Detect which cell encompasses the target text, then output its [X, Y] center coordinate. 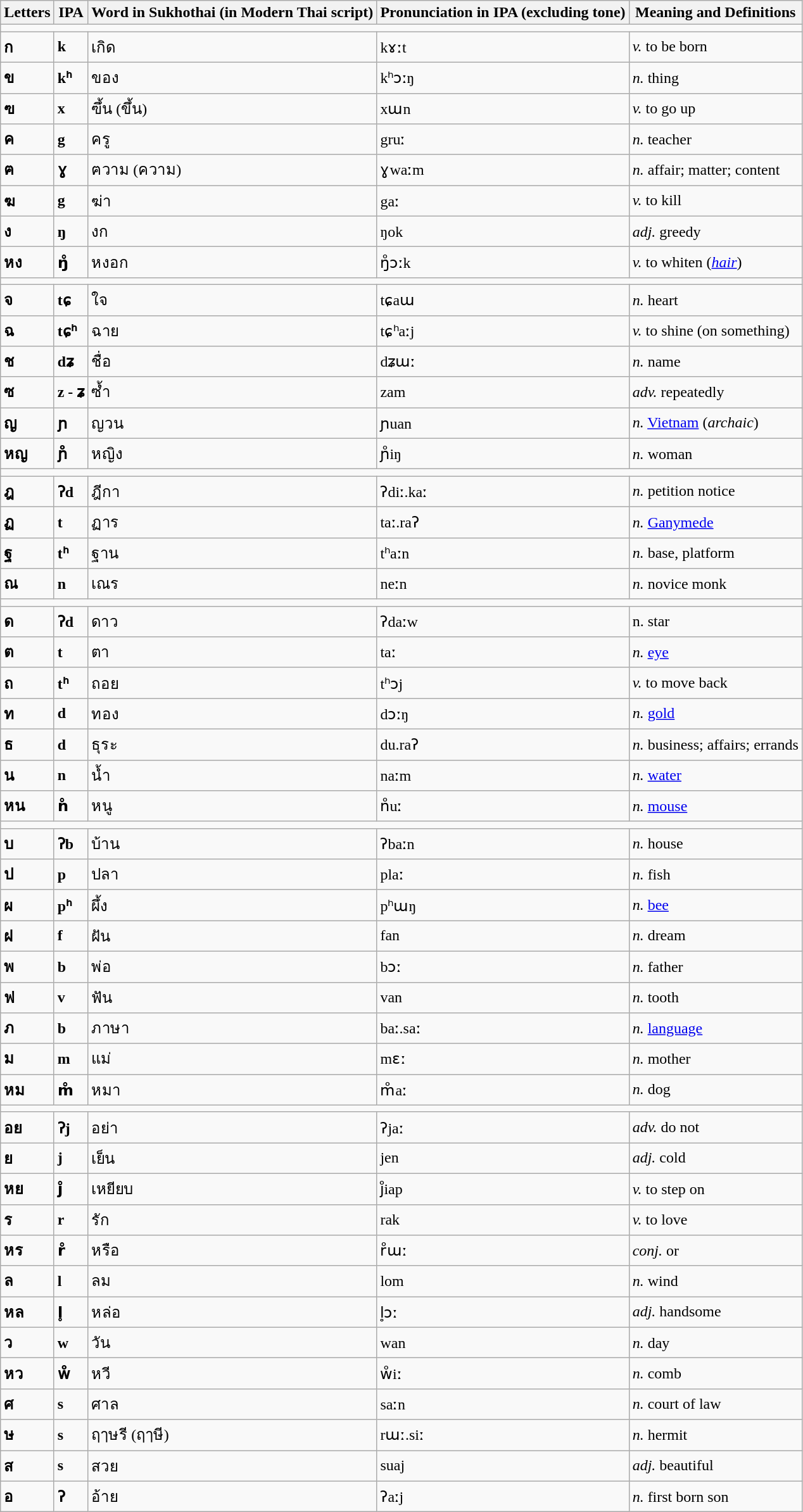
gruː [503, 139]
v. to be born [716, 47]
ซ้ำ [232, 393]
ม [27, 1059]
tʰaːn [503, 553]
j̊iap [503, 1189]
ซ [27, 393]
suaj [503, 1465]
tɕaɯ [503, 300]
ẘiː [503, 1374]
ญ [27, 423]
หล [27, 1312]
n. water [716, 775]
n. tooth [716, 998]
ŋ [71, 232]
ทอง [232, 714]
mɛː [503, 1059]
ʔb [71, 843]
n. first born son [716, 1497]
ส [27, 1465]
naːm [503, 775]
kɤːt [503, 47]
xɯn [503, 109]
หง [27, 262]
IPA [71, 13]
lom [503, 1282]
zam [503, 393]
ฅวาม (ความ) [232, 170]
v. to kill [716, 201]
อย [27, 1127]
n̊ [71, 807]
ฝ [27, 936]
วัน [232, 1342]
v. to shine (on something) [716, 331]
n. dream [716, 936]
n. bee [716, 905]
ŋ̊ɔːk [503, 262]
n. Ganymede [716, 522]
jen [503, 1159]
ʔdiː.kaː [503, 491]
ภ [27, 1028]
ท [27, 714]
ฏ [27, 522]
n. star [716, 622]
ʔj [71, 1127]
ตา [232, 652]
หม [27, 1090]
kʰɔːŋ [503, 77]
หญ [27, 453]
n. base, platform [716, 553]
เหยียบ [232, 1189]
ล [27, 1282]
ฟ [27, 998]
หนู [232, 807]
r̊ [71, 1251]
ฅ [27, 170]
ʔdaːw [503, 622]
n. affair; matter; content [716, 170]
ชื่อ [232, 362]
ɲ̊iŋ [503, 453]
ภาษา [232, 1028]
แม่ [232, 1059]
ฐ [27, 553]
m [71, 1059]
ẘ [71, 1374]
van [503, 998]
ร [27, 1219]
baː.saː [503, 1028]
หงอก [232, 262]
หรือ [232, 1251]
หมา [232, 1090]
n. business; affairs; errands [716, 745]
n. mouse [716, 807]
kʰ [71, 77]
n. language [716, 1028]
n. hermit [716, 1435]
Meaning and Definitions [716, 13]
พ [27, 966]
ฆ่า [232, 201]
adj. handsome [716, 1312]
ผึ้ง [232, 905]
ใจ [232, 300]
n. woman [716, 453]
Word in Sukhothai (in Modern Thai script) [232, 13]
ถอย [232, 683]
ʔaːj [503, 1497]
ถ [27, 683]
ฆ [27, 201]
ช [27, 362]
r [71, 1219]
ข [27, 77]
ดาว [232, 622]
l̥ɔː [503, 1312]
j̊ [71, 1189]
น [27, 775]
บ้าน [232, 843]
ณ [27, 584]
อ้าย [232, 1497]
จ [27, 300]
ป [27, 875]
หวี [232, 1374]
n. dog [716, 1090]
dɔːŋ [503, 714]
n. court of law [716, 1404]
ɲuan [503, 423]
n. teacher [716, 139]
tʰɔj [503, 683]
rak [503, 1219]
n. day [716, 1342]
ʔ [71, 1497]
ɲ [71, 423]
ต [27, 652]
ว [27, 1342]
tɕʰaːj [503, 331]
ɣ [71, 170]
r̊ɯː [503, 1251]
ฉ [27, 331]
p [71, 875]
pʰ [71, 905]
หญิง [232, 453]
งก [232, 232]
รัก [232, 1219]
ก [27, 47]
l̥ [71, 1312]
adj. cold [716, 1159]
k [71, 47]
dʑɯː [503, 362]
dʑ [71, 362]
m̊aː [503, 1090]
ค [27, 139]
Letters [27, 13]
fan [503, 936]
wan [503, 1342]
ครู [232, 139]
v. to whiten (hair) [716, 262]
ศาล [232, 1404]
adv. repeatedly [716, 393]
Pronunciation in IPA (excluding tone) [503, 13]
n. petition notice [716, 491]
saːn [503, 1404]
adv. do not [716, 1127]
tɕ [71, 300]
n̊uː [503, 807]
n. eye [716, 652]
น้ำ [232, 775]
อย่า [232, 1127]
ผ [27, 905]
ɲ̊ [71, 453]
ฐาน [232, 553]
ธ [27, 745]
หล่อ [232, 1312]
n. house [716, 843]
z - ʑ [71, 393]
ฉาย [232, 331]
ง [27, 232]
pʰɯŋ [503, 905]
n. mother [716, 1059]
bɔː [503, 966]
du.raʔ [503, 745]
ของ [232, 77]
ย [27, 1159]
n. wind [716, 1282]
v [71, 998]
n. Vietnam (archaic) [716, 423]
conj. or [716, 1251]
ฃึ้น (ขึ้น) [232, 109]
หย [27, 1189]
ฎ [27, 491]
ʔbaːn [503, 843]
ปลา [232, 875]
ɣwaːm [503, 170]
taː [503, 652]
ลม [232, 1282]
ญวน [232, 423]
เกิด [232, 47]
tɕʰ [71, 331]
ฏาร [232, 522]
n. comb [716, 1374]
l [71, 1282]
n. gold [716, 714]
บ [27, 843]
ฟัน [232, 998]
v. to go up [716, 109]
v. to step on [716, 1189]
ŋok [503, 232]
สวย [232, 1465]
v. to move back [716, 683]
n. name [716, 362]
หร [27, 1251]
ศ [27, 1404]
taː.raʔ [503, 522]
gaː [503, 201]
n. fish [716, 875]
adj. beautiful [716, 1465]
ŋ̊ [71, 262]
หน [27, 807]
ʔjaː [503, 1127]
ฤๅษรี (ฤๅษี) [232, 1435]
หว [27, 1374]
อ [27, 1497]
m̊ [71, 1090]
n. heart [716, 300]
ษ [27, 1435]
n. father [716, 966]
เย็น [232, 1159]
n. thing [716, 77]
f [71, 936]
v. to love [716, 1219]
neːn [503, 584]
j [71, 1159]
n. novice monk [716, 584]
ด [27, 622]
พ่อ [232, 966]
w [71, 1342]
ฝัน [232, 936]
x [71, 109]
เณร [232, 584]
rɯː.siː [503, 1435]
ธุระ [232, 745]
ฃ [27, 109]
adj. greedy [716, 232]
ฎีกา [232, 491]
plaː [503, 875]
